Search for the cell housing the specified text and yield its [x, y] center coordinate. 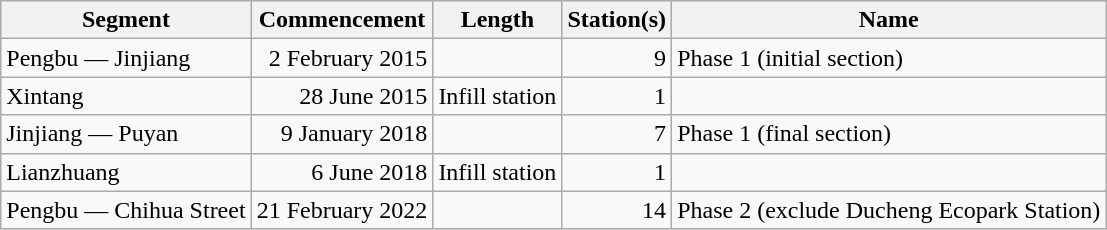
14 [617, 210]
9 [617, 58]
Length [498, 20]
9 January 2018 [342, 134]
Station(s) [617, 20]
Phase 1 (final section) [889, 134]
Pengbu — Jinjiang [126, 58]
28 June 2015 [342, 96]
Segment [126, 20]
Phase 2 (exclude Ducheng Ecopark Station) [889, 210]
Pengbu — Chihua Street [126, 210]
2 February 2015 [342, 58]
Jinjiang — Puyan [126, 134]
Commencement [342, 20]
Phase 1 (initial section) [889, 58]
Lianzhuang [126, 172]
21 February 2022 [342, 210]
6 June 2018 [342, 172]
7 [617, 134]
Xintang [126, 96]
Name [889, 20]
